Extract the (x, y) coordinate from the center of the cell holding the provided text.  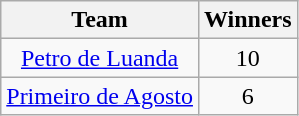
Winners (248, 20)
Primeiro de Agosto (100, 96)
Petro de Luanda (100, 58)
10 (248, 58)
6 (248, 96)
Team (100, 20)
